Scan for the cell matching the given text and deliver its (X, Y) coordinate at center. 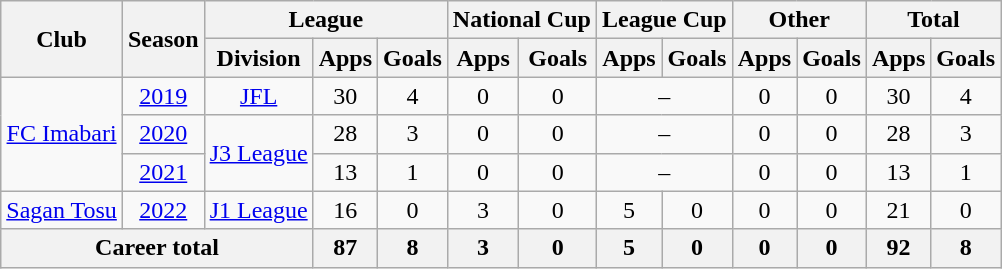
2022 (163, 210)
Club (62, 39)
JFL (258, 96)
2019 (163, 96)
Total (933, 20)
Sagan Tosu (62, 210)
J3 League (258, 153)
FC Imabari (62, 134)
League Cup (664, 20)
16 (345, 210)
J1 League (258, 210)
92 (898, 248)
League (326, 20)
87 (345, 248)
21 (898, 210)
Other (799, 20)
Division (258, 58)
2021 (163, 172)
Career total (157, 248)
2020 (163, 134)
Season (163, 39)
National Cup (522, 20)
